Identify which cell holds the provided text, then report its (x, y) central coordinate. 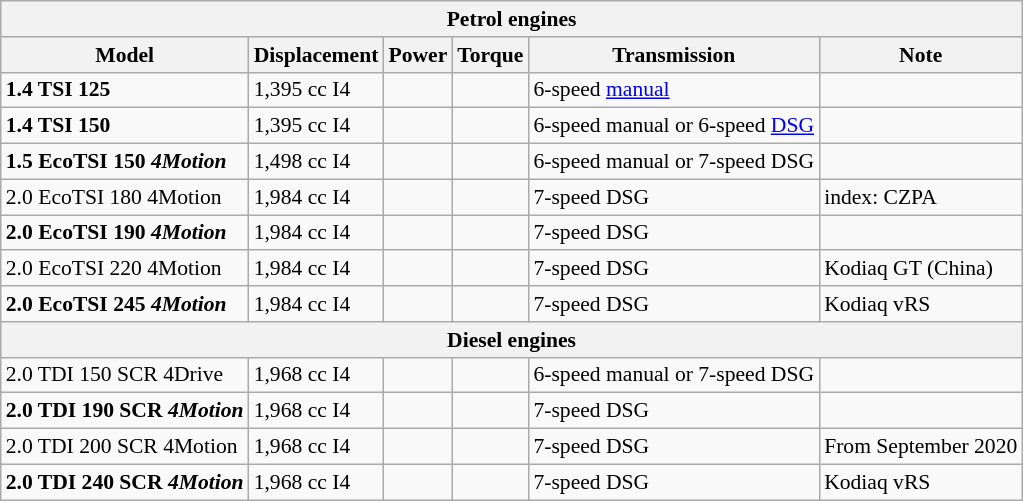
2.0 TDI 150 SCR 4Drive (125, 375)
Model (125, 55)
Power (418, 55)
1,498 cc I4 (316, 162)
Kodiaq GT (China) (920, 269)
2.0 TDI 190 SCR 4Motion (125, 411)
Torque (490, 55)
index: CZPA (920, 197)
1.4 TSI 150 (125, 126)
Transmission (674, 55)
2.0 TDI 200 SCR 4Motion (125, 447)
1.4 TSI 125 (125, 90)
6-speed manual (674, 90)
From September 2020 (920, 447)
2.0 EcoTSI 180 4Motion (125, 197)
2.0 EcoTSI 245 4Motion (125, 304)
Displacement (316, 55)
Diesel engines (512, 340)
2.0 EcoTSI 190 4Motion (125, 233)
1.5 EcoTSI 150 4Motion (125, 162)
Note (920, 55)
2.0 TDI 240 SCR 4Motion (125, 482)
2.0 EcoTSI 220 4Motion (125, 269)
6-speed manual or 6-speed DSG (674, 126)
Petrol engines (512, 19)
